Find where the given text appears and provide that cell's center as (x, y) coordinate. 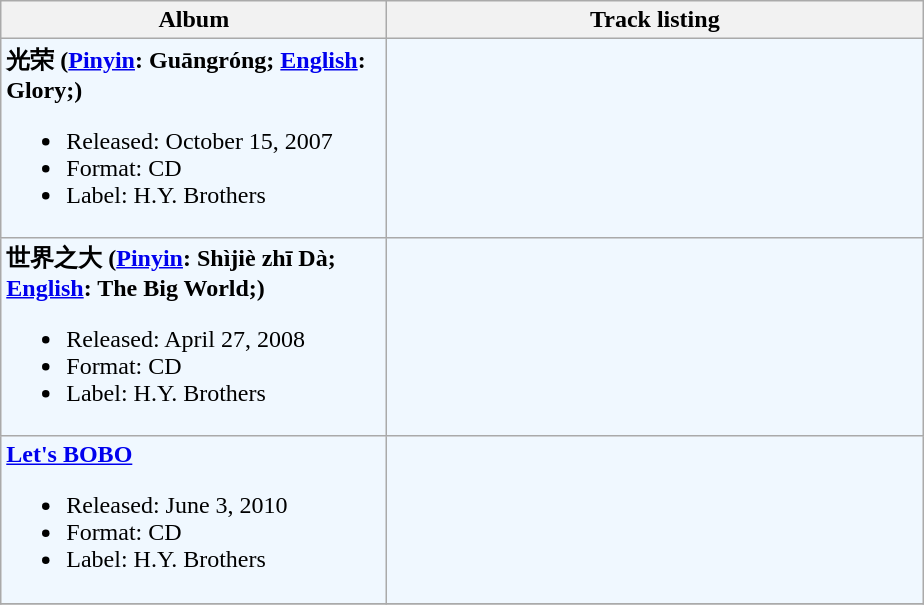
Track listing (655, 20)
Album (194, 20)
光荣 (Pinyin: Guāngróng; English: Glory;)Released: October 15, 2007Format: CDLabel: H.Y. Brothers (194, 138)
世界之大 (Pinyin: Shìjiè zhī Dà; English: The Big World;)Released: April 27, 2008Format: CDLabel: H.Y. Brothers (194, 336)
Let's BOBOReleased: June 3, 2010Format: CDLabel: H.Y. Brothers (194, 520)
